Provide the (X, Y) coordinate of the cell's center where the given text is located.  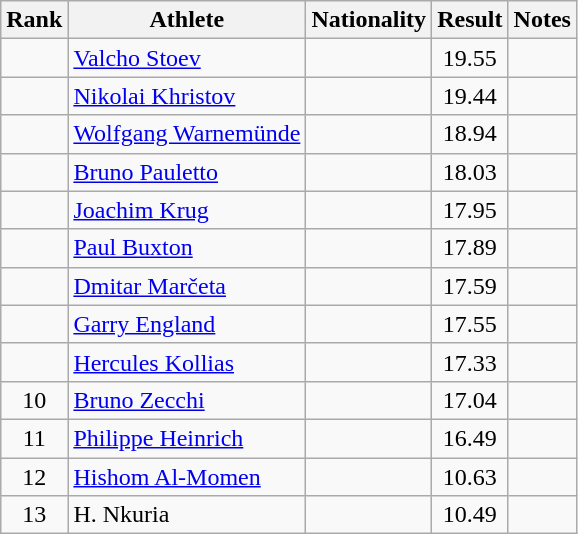
17.04 (470, 400)
12 (34, 477)
Athlete (187, 20)
10.49 (470, 515)
Bruno Pauletto (187, 172)
Notes (542, 20)
Bruno Zecchi (187, 400)
Dmitar Marčeta (187, 286)
16.49 (470, 438)
Rank (34, 20)
18.03 (470, 172)
Hercules Kollias (187, 362)
Joachim Krug (187, 210)
17.55 (470, 324)
19.44 (470, 96)
Philippe Heinrich (187, 438)
17.33 (470, 362)
Garry England (187, 324)
Nikolai Khristov (187, 96)
19.55 (470, 58)
Nationality (369, 20)
H. Nkuria (187, 515)
13 (34, 515)
Paul Buxton (187, 248)
17.59 (470, 286)
Wolfgang Warnemünde (187, 134)
18.94 (470, 134)
10.63 (470, 477)
17.95 (470, 210)
11 (34, 438)
Result (470, 20)
Hishom Al-Momen (187, 477)
Valcho Stoev (187, 58)
10 (34, 400)
17.89 (470, 248)
